Extract the (X, Y) coordinate from the center of the cell holding the provided text.  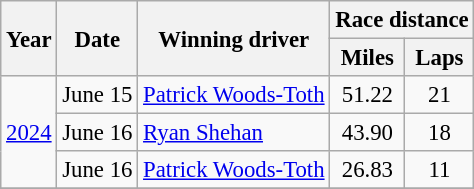
Date (98, 38)
43.90 (368, 133)
51.22 (368, 95)
Year (29, 38)
Laps (440, 58)
Race distance (402, 20)
Ryan Shehan (234, 133)
21 (440, 95)
26.83 (368, 170)
11 (440, 170)
18 (440, 133)
Winning driver (234, 38)
June 15 (98, 95)
2024 (29, 132)
Miles (368, 58)
